From the cell containing the given text, extract its center point as (x, y) coordinate. 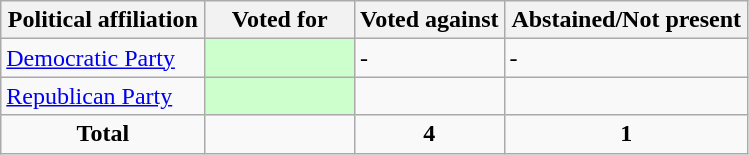
Voted against (429, 20)
4 (429, 134)
1 (626, 134)
Total (103, 134)
Political affiliation (103, 20)
Abstained/Not present (626, 20)
Republican Party (103, 96)
Democratic Party (103, 58)
Voted for (280, 20)
